Locate the cell with the specified text and output its (x, y) center coordinate. 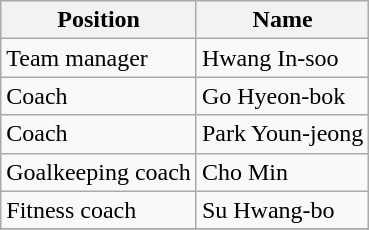
Goalkeeping coach (99, 172)
Su Hwang-bo (282, 210)
Fitness coach (99, 210)
Park Youn-jeong (282, 134)
Position (99, 20)
Name (282, 20)
Cho Min (282, 172)
Team manager (99, 58)
Go Hyeon-bok (282, 96)
Hwang In-soo (282, 58)
